Extract the [x, y] coordinate from the center of the cell holding the provided text.  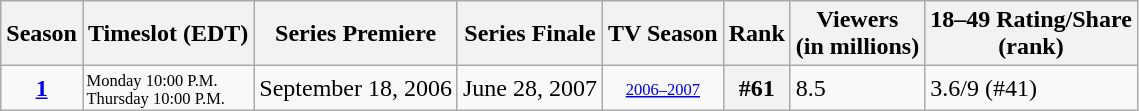
2006–2007 [664, 88]
#61 [756, 88]
Viewers(in millions) [857, 34]
Monday 10:00 P.M. Thursday 10:00 P.M. [168, 88]
Timeslot (EDT) [168, 34]
8.5 [857, 88]
June 28, 2007 [530, 88]
Series Premiere [356, 34]
Rank [756, 34]
1 [42, 88]
18–49 Rating/Share(rank) [1032, 34]
Season [42, 34]
September 18, 2006 [356, 88]
TV Season [664, 34]
Series Finale [530, 34]
3.6/9 (#41) [1032, 88]
